Scan for the cell matching the given text and deliver its (x, y) coordinate at center. 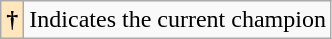
† (12, 20)
Indicates the current champion (178, 20)
